Search for the cell housing the specified text and yield its [X, Y] center coordinate. 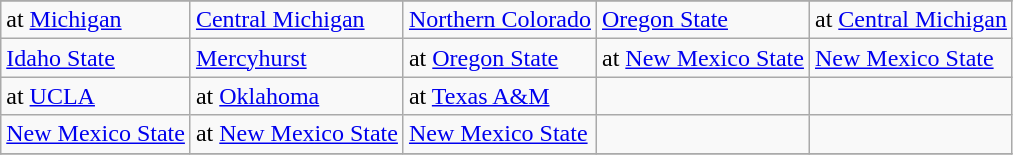
Mercyhurst [296, 58]
Oregon State [702, 20]
Idaho State [96, 58]
Northern Colorado [500, 20]
at Texas A&M [500, 96]
at Central Michigan [910, 20]
Central Michigan [296, 20]
at Oregon State [500, 58]
at Michigan [96, 20]
at Oklahoma [296, 96]
at UCLA [96, 96]
